Search for the cell housing the specified text and yield its (x, y) center coordinate. 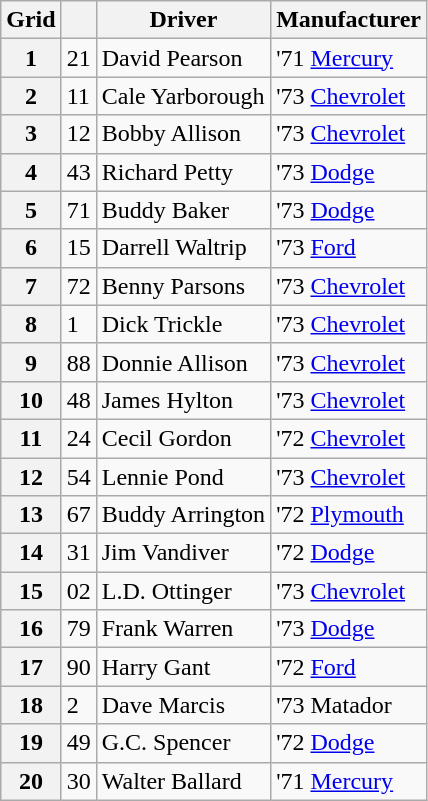
79 (78, 629)
Darrell Waltrip (183, 248)
Cale Yarborough (183, 96)
6 (31, 248)
L.D. Ottinger (183, 591)
14 (31, 553)
43 (78, 172)
Bobby Allison (183, 134)
24 (78, 438)
Walter Ballard (183, 781)
49 (78, 743)
3 (31, 134)
Richard Petty (183, 172)
Donnie Allison (183, 362)
David Pearson (183, 58)
67 (78, 515)
10 (31, 400)
02 (78, 591)
Jim Vandiver (183, 553)
5 (31, 210)
G.C. Spencer (183, 743)
16 (31, 629)
'73 Ford (349, 248)
Driver (183, 20)
Dick Trickle (183, 324)
19 (31, 743)
7 (31, 286)
'73 Matador (349, 705)
54 (78, 477)
21 (78, 58)
18 (31, 705)
'72 Chevrolet (349, 438)
Cecil Gordon (183, 438)
Buddy Arrington (183, 515)
James Hylton (183, 400)
4 (31, 172)
20 (31, 781)
Dave Marcis (183, 705)
8 (31, 324)
Benny Parsons (183, 286)
'72 Ford (349, 667)
31 (78, 553)
90 (78, 667)
Buddy Baker (183, 210)
48 (78, 400)
Lennie Pond (183, 477)
Manufacturer (349, 20)
9 (31, 362)
72 (78, 286)
71 (78, 210)
13 (31, 515)
30 (78, 781)
Grid (31, 20)
17 (31, 667)
Harry Gant (183, 667)
'72 Plymouth (349, 515)
Frank Warren (183, 629)
88 (78, 362)
